Detect which cell encompasses the target text, then output its (x, y) center coordinate. 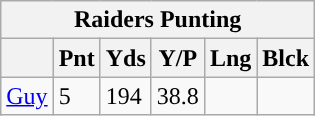
Yds (126, 58)
Guy (27, 96)
Lng (230, 58)
Raiders Punting (158, 20)
Pnt (76, 58)
5 (76, 96)
38.8 (178, 96)
Y/P (178, 58)
194 (126, 96)
Blck (286, 58)
